Identify which cell holds the provided text, then report its (X, Y) central coordinate. 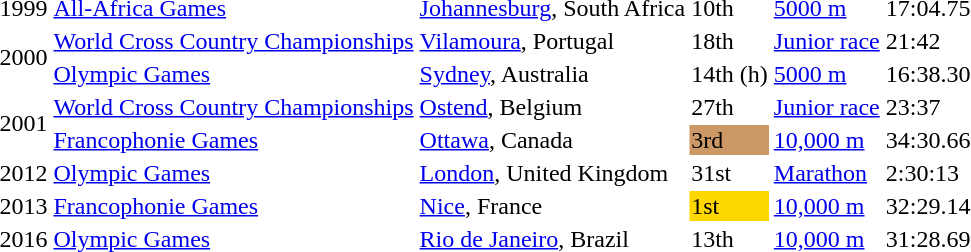
31st (730, 173)
14th (h) (730, 74)
Vilamoura, Portugal (552, 41)
Ostend, Belgium (552, 107)
5000 m (826, 74)
London, United Kingdom (552, 173)
Sydney, Australia (552, 74)
27th (730, 107)
3rd (730, 140)
Ottawa, Canada (552, 140)
Marathon (826, 173)
1st (730, 206)
Nice, France (552, 206)
18th (730, 41)
